Search for the cell housing the specified text and yield its [x, y] center coordinate. 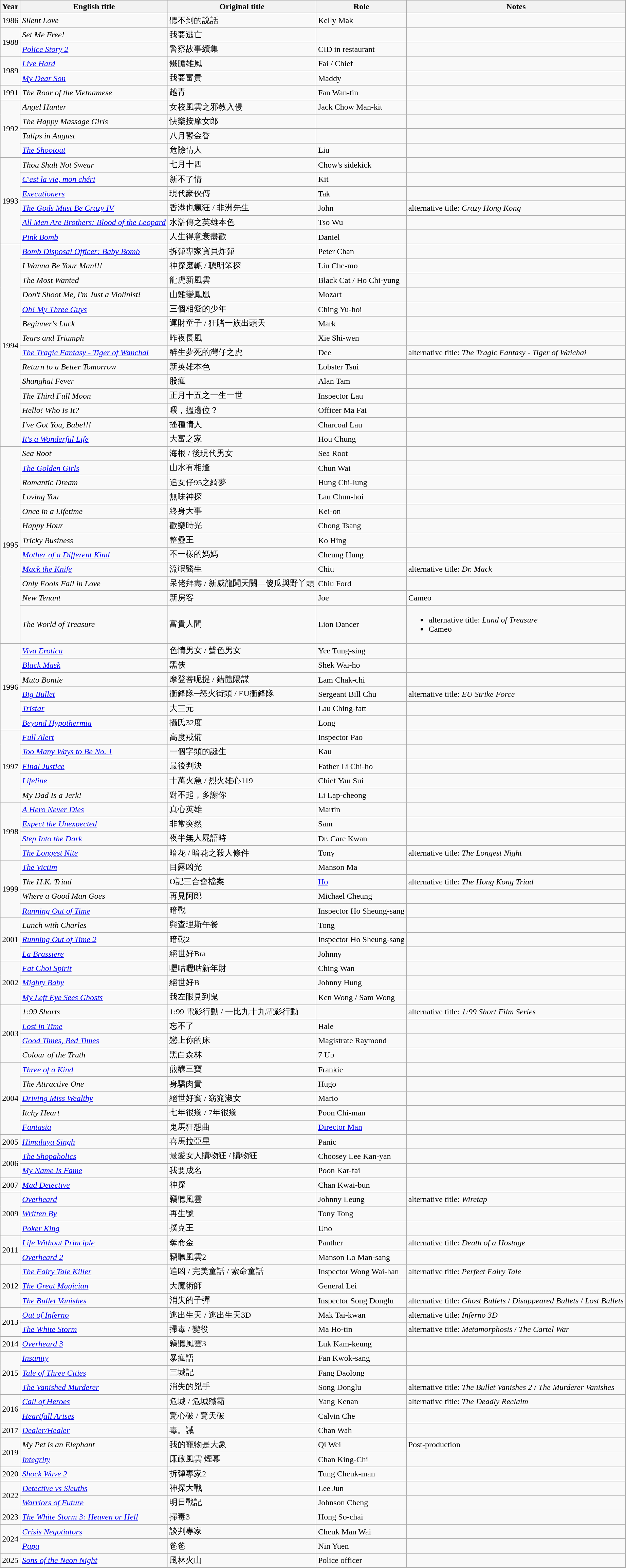
My Dear Son [94, 78]
Johnny Leung [361, 1200]
Fang Daolong [361, 1373]
Chong Tsang [361, 526]
大三元 [242, 708]
Cheung Hung [361, 555]
Mak Tai-kwan [361, 1315]
O記三合會檔案 [242, 882]
Qi Wei [361, 1445]
Shock Wave 2 [94, 1474]
色情男女 / 聲色男女 [242, 651]
The Shootout [94, 151]
聽不到的說話 [242, 20]
Lau Ching-fatt [361, 708]
Johnson Cheng [361, 1503]
Angel Hunter [94, 107]
Tong [361, 925]
喜馬拉亞星 [242, 1142]
股瘋 [242, 381]
Chan Kwai-bun [361, 1185]
Mad Detective [94, 1185]
香港也瘋狂 / 非洲先生 [242, 208]
人生得意衰盡歡 [242, 237]
八月鬱金香 [242, 136]
Kelly Mak [361, 20]
2013 [10, 1322]
歡樂時光 [242, 526]
衝鋒隊─怒火街頭 / EU衝鋒隊 [242, 694]
The Bullet Vanishes [94, 1301]
Fat Choi Spirit [94, 968]
Tristar [94, 708]
消失的兇手 [242, 1388]
Beginner's Luck [94, 324]
與查理斯午餐 [242, 925]
醉生夢死的灣仔之虎 [242, 353]
黑白森林 [242, 1055]
富貴人間 [242, 624]
My Dad Is a Jerk! [94, 795]
追凶 / 完美童話 / 索命童話 [242, 1271]
2020 [10, 1474]
Chow's sidekick [361, 165]
Poon Kar-fai [361, 1170]
Oh! My Three Guys [94, 309]
1994 [10, 345]
大魔術師 [242, 1286]
我要成名 [242, 1170]
神探大戰 [242, 1489]
夜半無人屍語時 [242, 839]
alternative title: The Longest Night [516, 853]
1995 [10, 545]
呆佬拜壽 / 新威龍闖天關—傻瓜與野丫頭 [242, 584]
鐵膽雄風 [242, 64]
Mack the Knife [94, 569]
Mark [361, 324]
The Vanished Murderer [94, 1388]
The White Storm 3: Heaven or Hell [94, 1517]
Final Justice [94, 766]
Liu [361, 151]
Tricky Business [94, 540]
Original title [242, 7]
喂，搵邊位？ [242, 410]
Ken Wong / Sam Wong [361, 997]
Inspector Song Donglu [361, 1301]
The Great Magician [94, 1286]
Tears and Triumph [94, 338]
alternative title: Metamorphosis / The Cartel War [516, 1329]
談判專家 [242, 1531]
Muto Bontie [94, 680]
I've Got You, Babe!!! [94, 425]
Insanity [94, 1358]
1991 [10, 93]
新英雄本色 [242, 367]
Tony [361, 853]
Michael Cheung [361, 896]
Uno [361, 1228]
2007 [10, 1185]
Yee Tung-sing [361, 651]
2003 [10, 1033]
越青 [242, 93]
正月十五之一生一世 [242, 396]
alternative title: Ghost Bullets / Disappeared Bullets / Lost Bullets [516, 1301]
撲克王 [242, 1228]
Ho [361, 882]
Year [10, 7]
1998 [10, 831]
2024 [10, 1539]
2023 [10, 1517]
Fan Wan-tin [361, 93]
alternative title: The Deadly Reclaim [516, 1402]
暗戰2 [242, 940]
alternative title: The Tragic Fantasy - Tiger of Waichai [516, 353]
危城 / 危城殲霸 [242, 1402]
Running Out of Time 2 [94, 940]
alternative title: The Bullet Vanishes 2 / The Murderer Vanishes [516, 1388]
Hugo [361, 1084]
Johnny Hung [361, 983]
alternative title: Death of a Hostage [516, 1243]
Tulips in August [94, 136]
Manson Lo Man-sang [361, 1257]
Sons of the Neon Night [94, 1561]
神探磨轆 / 聰明笨探 [242, 266]
Black Mask [94, 666]
Executioners [94, 194]
最後判決 [242, 766]
Don't Shoot Me, I'm Just a Violinist! [94, 295]
水滸傳之英雄本色 [242, 223]
最愛女人購物狂 / 購物狂 [242, 1156]
Kei-on [361, 512]
Tale of Three Cities [94, 1373]
2004 [10, 1098]
Viva Erotica [94, 651]
Tung Cheuk-man [361, 1474]
The Most Wanted [94, 280]
2011 [10, 1250]
Only Fools Fall in Love [94, 584]
流氓醫生 [242, 569]
Kit [361, 179]
Happy Hour [94, 526]
My Name Is Fame [94, 1170]
2017 [10, 1430]
Tak [361, 194]
1988 [10, 42]
Detective vs Sleuths [94, 1489]
Sam [361, 824]
一個字頭的誕生 [242, 752]
It's a Wonderful Life [94, 439]
Written By [94, 1214]
Manson Ma [361, 867]
Cameo [516, 598]
1989 [10, 71]
alternative title: Dr. Mack [516, 569]
Li Lap-cheong [361, 795]
1986 [10, 20]
三城記 [242, 1373]
Mozart [361, 295]
Poker King [94, 1228]
Ching Yu-hoi [361, 309]
新房客 [242, 598]
消失的子彈 [242, 1301]
Lau Chun-hoi [361, 497]
Hung Chi-lung [361, 482]
Police Story 2 [94, 50]
Where a Good Man Goes [94, 896]
Peter Chan [361, 252]
Xie Shi-wen [361, 338]
The World of Treasure [94, 624]
Lifeline [94, 781]
Chan Wah [361, 1430]
Fan Kwok-sang [361, 1358]
Officer Ma Fai [361, 410]
Fantasia [94, 1128]
追女仔95之綺夢 [242, 482]
明日戰記 [242, 1503]
2012 [10, 1286]
Cheuk Man Wai [361, 1531]
alternative title: 1:99 Short Film Series [516, 1012]
終身大事 [242, 512]
General Lei [361, 1286]
Set Me Free! [94, 35]
竊聽風雲2 [242, 1257]
Lion Dancer [361, 624]
Overheard 3 [94, 1344]
2005 [10, 1142]
Choosey Lee Kan-yan [361, 1156]
Panic [361, 1142]
Maddy [361, 78]
Big Bullet [94, 694]
Out of Inferno [94, 1315]
Himalaya Singh [94, 1142]
Panther [361, 1243]
高度戒備 [242, 738]
The Shopaholics [94, 1156]
2016 [10, 1409]
Lam Chak-chi [361, 680]
奪命金 [242, 1243]
Sergeant Bill Chu [361, 694]
1997 [10, 766]
Role [361, 7]
再生號 [242, 1214]
目露凶光 [242, 867]
Chiu Ford [361, 584]
新不了情 [242, 179]
Dee [361, 353]
對不起，多謝你 [242, 795]
竊聽風雲 [242, 1200]
Call of Heroes [94, 1402]
Live Hard [94, 64]
女校風雲之邪教入侵 [242, 107]
1992 [10, 129]
All Men Are Brothers: Blood of the Leopard [94, 223]
Lee Jun [361, 1489]
1996 [10, 687]
alternative title: Crazy Hong Kong [516, 208]
alternative title: Land of TreasureCameo [516, 624]
山雞變鳳凰 [242, 295]
Running Out of Time [94, 911]
Martin [361, 809]
煎釀三寶 [242, 1069]
Inspector Wong Wai-han [361, 1271]
Step Into the Dark [94, 839]
神探 [242, 1185]
Romantic Dream [94, 482]
Inspector Lau [361, 396]
Shanghai Fever [94, 381]
驚心破 / 驚天破 [242, 1416]
嚦咕嚦咕新年財 [242, 968]
暗戰 [242, 911]
Chief Yau Sui [361, 781]
1999 [10, 889]
The Gods Must Be Crazy IV [94, 208]
我要逃亡 [242, 35]
暗花 / 暗花之殺人條件 [242, 853]
Lobster Tsui [361, 367]
The Longest Nite [94, 853]
掃毒3 [242, 1517]
John [361, 208]
Overheard [94, 1200]
Fai / Chief [361, 64]
Loving You [94, 497]
Three of a Kind [94, 1069]
English title [94, 7]
The H.K. Triad [94, 882]
Lunch with Charles [94, 925]
2014 [10, 1344]
alternative title: The Hong Kong Triad [516, 882]
Expect the Unexpected [94, 824]
十萬火急 / 烈火雄心119 [242, 781]
再見阿郎 [242, 896]
Full Alert [94, 738]
黑俠 [242, 666]
1:99 Shorts [94, 1012]
快樂按摩女郎 [242, 121]
alternative title: EU Strike Force [516, 694]
摩登菩呢提 / 錯體陽謀 [242, 680]
The Roar of the Vietnamese [94, 93]
毒。誡 [242, 1430]
Police officer [361, 1561]
Chun Wai [361, 468]
Magistrate Raymond [361, 1041]
Long [361, 723]
海根 / 後現代男女 [242, 454]
Luk Kam-keung [361, 1344]
Inspector Pao [361, 738]
忘不了 [242, 1027]
非常突然 [242, 824]
Poon Chi-man [361, 1113]
I Wanna Be Your Man!!! [94, 266]
My Pet is an Elephant [94, 1445]
現代豪俠傳 [242, 194]
Charcoal Lau [361, 425]
爸爸 [242, 1546]
Colour of the Truth [94, 1055]
Daniel [361, 237]
戀上你的床 [242, 1041]
2015 [10, 1373]
鬼馬狂想曲 [242, 1128]
運財童子 / 狂賭一族出頭天 [242, 324]
Hong So-chai [361, 1517]
2001 [10, 940]
昨夜長風 [242, 338]
我左眼見到鬼 [242, 997]
Dr. Care Kwan [361, 839]
A Hero Never Dies [94, 809]
My Left Eye Sees Ghosts [94, 997]
逃出生天 / 逃出生天3D [242, 1315]
Too Many Ways to Be No. 1 [94, 752]
危險情人 [242, 151]
C'est la vie, mon chéri [94, 179]
Ma Ho-tin [361, 1329]
Itchy Heart [94, 1113]
1:99 電影行動 / 一比九十九電影行動 [242, 1012]
我要富貴 [242, 78]
2009 [10, 1214]
Nin Yuen [361, 1546]
Pink Bomb [94, 237]
拆彈專家寶貝炸彈 [242, 252]
山水有相逢 [242, 468]
真心英雄 [242, 809]
Alan Tam [361, 381]
2022 [10, 1495]
Calvin Che [361, 1416]
七月十四 [242, 165]
Father Li Chi-ho [361, 766]
絕世好B [242, 983]
alternative title: Inferno 3D [516, 1315]
Jack Chow Man-kit [361, 107]
無味神探 [242, 497]
alternative title: Wiretap [516, 1200]
龍虎新風雲 [242, 280]
七年很癢 / 7年很癢 [242, 1113]
Chan King-Chi [361, 1459]
Tony Tong [361, 1214]
Return to a Better Tomorrow [94, 367]
Mother of a Different Kind [94, 555]
Notes [516, 7]
絕世好Bra [242, 954]
Kau [361, 752]
我的寵物是大象 [242, 1445]
整蠱王 [242, 540]
Lost in Time [94, 1027]
廉政風雲 煙幕 [242, 1459]
Life Without Principle [94, 1243]
Mario [361, 1098]
拆彈專家2 [242, 1474]
Dealer/Healer [94, 1430]
Director Man [361, 1128]
Hou Chung [361, 439]
La Brassiere [94, 954]
Good Times, Bed Times [94, 1041]
The Fairy Tale Killer [94, 1271]
Bomb Disposal Officer: Baby Bomb [94, 252]
Chiu [361, 569]
播種情人 [242, 425]
風林火山 [242, 1561]
Silent Love [94, 20]
Ko Hing [361, 540]
Overheard 2 [94, 1257]
掃毒 / 變役 [242, 1329]
Yang Kenan [361, 1402]
Post-production [516, 1445]
Mighty Baby [94, 983]
The Victim [94, 867]
Beyond Hypothermia [94, 723]
alternative title: Perfect Fairy Tale [516, 1271]
The Tragic Fantasy - Tiger of Wanchai [94, 353]
2006 [10, 1164]
7 Up [361, 1055]
Hello! Who Is It? [94, 410]
Song Donglu [361, 1388]
Thou Shalt Not Swear [94, 165]
CID in restaurant [361, 50]
Papa [94, 1546]
Heartfall Arises [94, 1416]
三個相愛的少年 [242, 309]
The White Storm [94, 1329]
Warriors of Future [94, 1503]
警察故事續集 [242, 50]
大富之家 [242, 439]
Tso Wu [361, 223]
Frankie [361, 1069]
The Happy Massage Girls [94, 121]
New Tenant [94, 598]
Driving Miss Wealthy [94, 1098]
絕世好賓 / 窈窕淑女 [242, 1098]
The Golden Girls [94, 468]
1993 [10, 201]
暴瘋語 [242, 1358]
Once in a Lifetime [94, 512]
The Attractive One [94, 1084]
竊聽風雲3 [242, 1344]
攝氏32度 [242, 723]
2025 [10, 1561]
Johnny [361, 954]
Crisis Negotiators [94, 1531]
不一樣的媽媽 [242, 555]
Ching Wan [361, 968]
2019 [10, 1452]
Joe [361, 598]
2002 [10, 983]
Integrity [94, 1459]
Hale [361, 1027]
Shek Wai-ho [361, 666]
The Third Full Moon [94, 396]
Liu Che-mo [361, 266]
身驕肉貴 [242, 1084]
Black Cat / Ho Chi-yung [361, 280]
